Return the [X, Y] coordinate for the center point of the cell that contains the specified text.  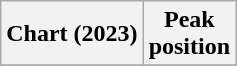
Chart (2023) [72, 34]
Peakposition [189, 34]
